From the cell containing the given text, extract its center point as (x, y) coordinate. 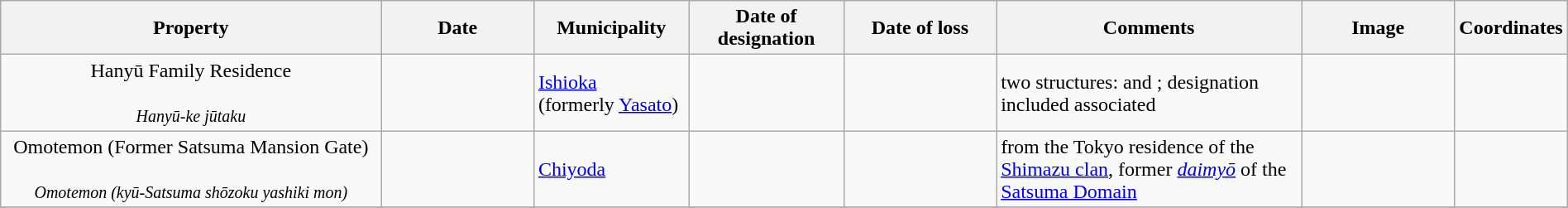
Date of loss (920, 28)
Ishioka(formerly Yasato) (611, 93)
Date of designation (766, 28)
Hanyū Family ResidenceHanyū-ke jūtaku (191, 93)
Omotemon (Former Satsuma Mansion Gate)Omotemon (kyū-Satsuma shōzoku yashiki mon) (191, 169)
Property (191, 28)
Comments (1150, 28)
Municipality (611, 28)
Image (1378, 28)
Chiyoda (611, 169)
Coordinates (1511, 28)
Date (457, 28)
two structures: and ; designation included associated (1150, 93)
from the Tokyo residence of the Shimazu clan, former daimyō of the Satsuma Domain (1150, 169)
